From the cell containing the given text, extract its center point as (X, Y) coordinate. 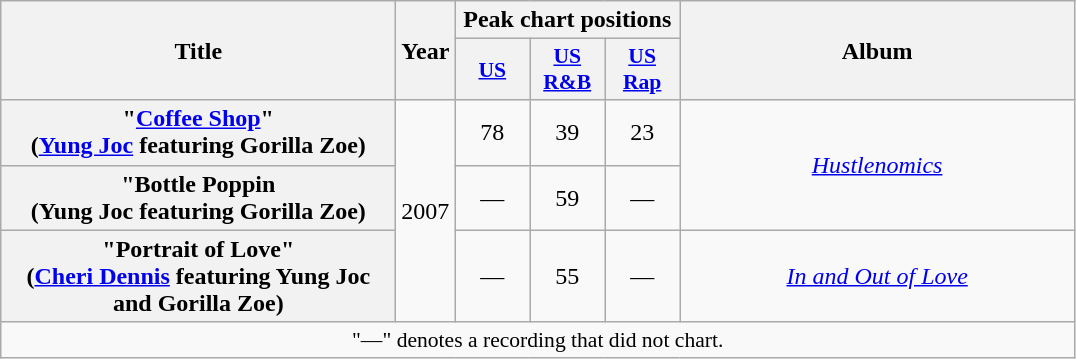
78 (492, 132)
Album (878, 50)
Year (426, 50)
2007 (426, 211)
55 (568, 276)
Title (198, 50)
39 (568, 132)
In and Out of Love (878, 276)
59 (568, 198)
"Bottle Poppin(Yung Joc featuring Gorilla Zoe) (198, 198)
USRap (642, 70)
Peak chart positions (568, 20)
"Portrait of Love"(Cheri Dennis featuring Yung Joc and Gorilla Zoe) (198, 276)
USR&B (568, 70)
"Coffee Shop"(Yung Joc featuring Gorilla Zoe) (198, 132)
Hustlenomics (878, 165)
"—" denotes a recording that did not chart. (538, 340)
23 (642, 132)
US (492, 70)
